Determine the (x, y) coordinate at the center of the cell enclosing the given text.  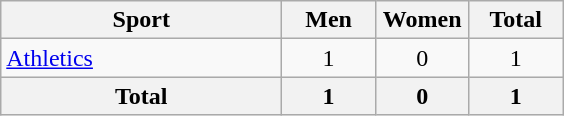
Athletics (142, 58)
Sport (142, 20)
Women (422, 20)
Men (329, 20)
